From the cell containing the given text, extract its center point as [X, Y] coordinate. 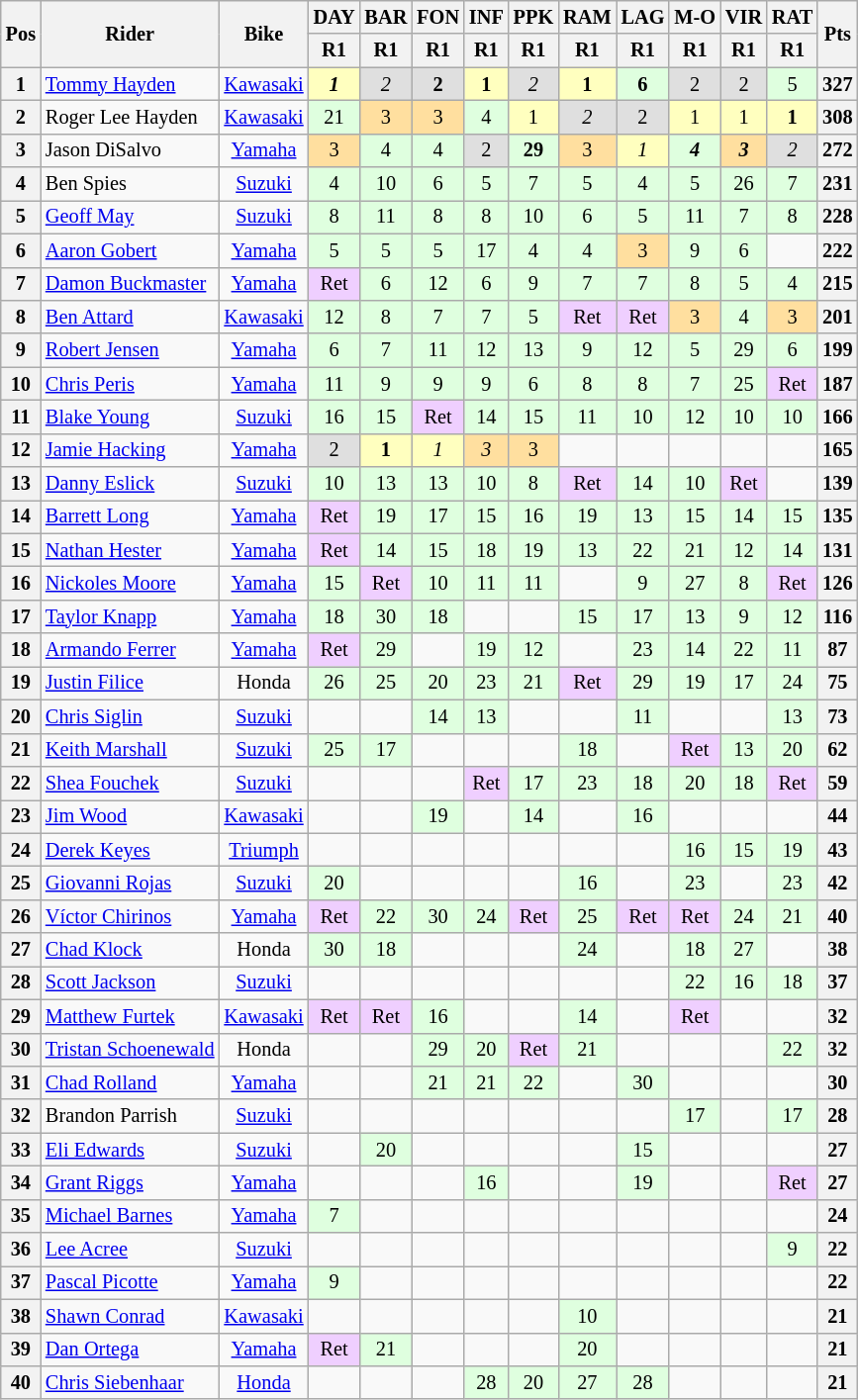
Jason DiSalvo [131, 150]
INF [487, 17]
Tommy Hayden [131, 84]
231 [837, 184]
Barrett Long [131, 516]
DAY [334, 17]
Chad Rolland [131, 1082]
Víctor Chirinos [131, 916]
Scott Jackson [131, 982]
222 [837, 250]
116 [837, 616]
Jamie Hacking [131, 450]
Ben Spies [131, 184]
Giovanni Rojas [131, 883]
Taylor Knapp [131, 616]
228 [837, 217]
Chris Peris [131, 384]
Grant Riggs [131, 1182]
Dan Ortega [131, 1350]
Rider [131, 34]
Chris Siglin [131, 716]
201 [837, 317]
327 [837, 84]
Pts [837, 34]
RAM [587, 17]
Pascal Picotte [131, 1282]
LAG [643, 17]
33 [21, 1150]
Eli Edwards [131, 1150]
Triumph [264, 850]
166 [837, 417]
FON [437, 17]
75 [837, 683]
Bike [264, 34]
44 [837, 816]
Nickoles Moore [131, 583]
139 [837, 484]
131 [837, 550]
Danny Eslick [131, 484]
Aaron Gobert [131, 250]
35 [21, 1216]
Ben Attard [131, 317]
Michael Barnes [131, 1216]
Pos [21, 34]
59 [837, 783]
165 [837, 450]
Geoff May [131, 217]
36 [21, 1250]
187 [837, 384]
87 [837, 650]
42 [837, 883]
62 [837, 750]
Derek Keyes [131, 850]
199 [837, 350]
Chad Klock [131, 950]
39 [21, 1350]
Lee Acree [131, 1250]
31 [21, 1082]
Damon Buckmaster [131, 284]
Justin Filice [131, 683]
M-O [695, 17]
308 [837, 117]
Chris Siebenhaar [131, 1382]
34 [21, 1182]
VIR [744, 17]
215 [837, 284]
Robert Jensen [131, 350]
Blake Young [131, 417]
Keith Marshall [131, 750]
272 [837, 150]
Armando Ferrer [131, 650]
135 [837, 516]
Roger Lee Hayden [131, 117]
Jim Wood [131, 816]
Brandon Parrish [131, 1116]
BAR [386, 17]
43 [837, 850]
Nathan Hester [131, 550]
73 [837, 716]
Tristan Schoenewald [131, 1050]
RAT [792, 17]
PPK [533, 17]
Shea Fouchek [131, 783]
Shawn Conrad [131, 1316]
Matthew Furtek [131, 1016]
126 [837, 583]
